Provide the (X, Y) coordinate of the cell's center where the given text is located.  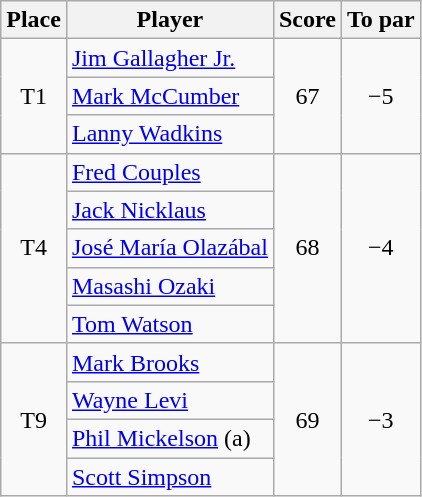
To par (380, 20)
Score (307, 20)
Mark Brooks (170, 362)
−5 (380, 96)
69 (307, 419)
Masashi Ozaki (170, 286)
Lanny Wadkins (170, 134)
Scott Simpson (170, 477)
José María Olazábal (170, 248)
−4 (380, 248)
Jim Gallagher Jr. (170, 58)
Place (34, 20)
Wayne Levi (170, 400)
−3 (380, 419)
Fred Couples (170, 172)
Jack Nicklaus (170, 210)
T9 (34, 419)
68 (307, 248)
Phil Mickelson (a) (170, 438)
Player (170, 20)
Tom Watson (170, 324)
Mark McCumber (170, 96)
T1 (34, 96)
T4 (34, 248)
67 (307, 96)
